Search for the cell housing the specified text and yield its [X, Y] center coordinate. 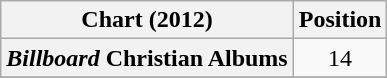
Chart (2012) [147, 20]
Position [340, 20]
Billboard Christian Albums [147, 58]
14 [340, 58]
